From the cell containing the given text, extract its center point as (X, Y) coordinate. 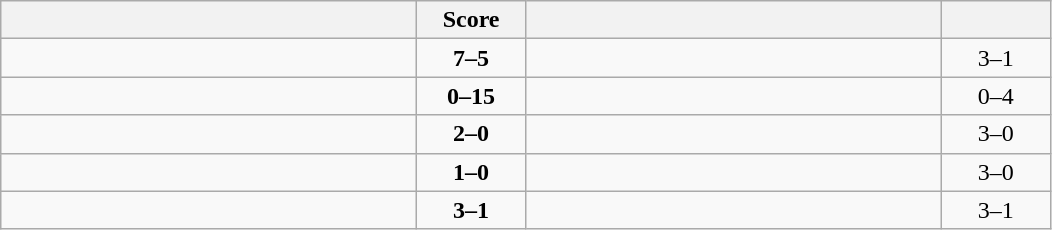
7–5 (472, 58)
0–4 (996, 96)
1–0 (472, 172)
Score (472, 20)
0–15 (472, 96)
2–0 (472, 134)
